For the text-containing cell, return its midpoint in (X, Y) coordinate format. 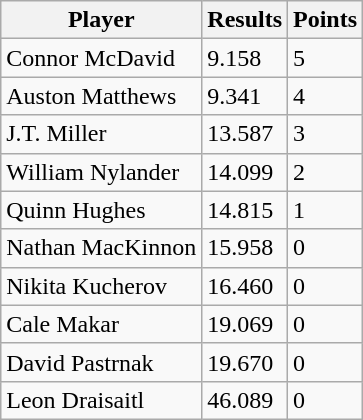
Cale Makar (102, 324)
14.815 (245, 210)
4 (326, 96)
David Pastrnak (102, 362)
Auston Matthews (102, 96)
Nikita Kucherov (102, 286)
1 (326, 210)
Quinn Hughes (102, 210)
13.587 (245, 134)
19.670 (245, 362)
Results (245, 20)
9.341 (245, 96)
Connor McDavid (102, 58)
9.158 (245, 58)
Player (102, 20)
William Nylander (102, 172)
Leon Draisaitl (102, 400)
16.460 (245, 286)
3 (326, 134)
19.069 (245, 324)
J.T. Miller (102, 134)
Nathan MacKinnon (102, 248)
15.958 (245, 248)
46.089 (245, 400)
14.099 (245, 172)
Points (326, 20)
5 (326, 58)
2 (326, 172)
